Extract the (x, y) coordinate from the center of the cell holding the provided text.  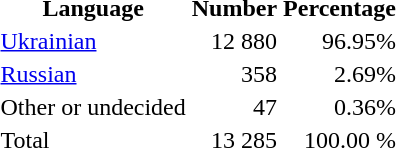
47 (234, 107)
12 880 (234, 41)
358 (234, 74)
